Provide the [x, y] coordinate of the cell's center where the given text is located.  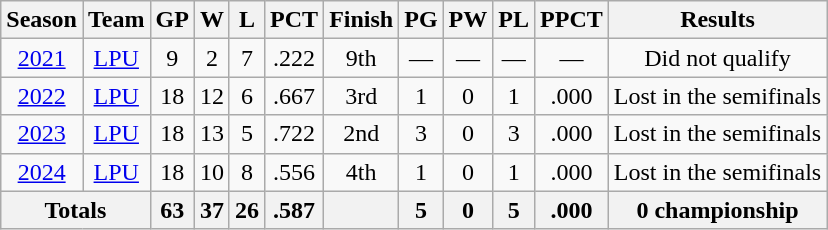
PL [514, 20]
L [246, 20]
12 [212, 96]
PCT [294, 20]
.556 [294, 172]
8 [246, 172]
3rd [362, 96]
6 [246, 96]
7 [246, 58]
2nd [362, 134]
4th [362, 172]
.222 [294, 58]
.722 [294, 134]
Season [42, 20]
Totals [76, 210]
2 [212, 58]
Results [717, 20]
W [212, 20]
2024 [42, 172]
PPCT [572, 20]
37 [212, 210]
.587 [294, 210]
10 [212, 172]
2022 [42, 96]
2023 [42, 134]
Did not qualify [717, 58]
26 [246, 210]
0 championship [717, 210]
13 [212, 134]
PG [421, 20]
Team [116, 20]
63 [172, 210]
2021 [42, 58]
.667 [294, 96]
PW [468, 20]
Finish [362, 20]
GP [172, 20]
9th [362, 58]
9 [172, 58]
